Output the [X, Y] coordinate of the center of the cell containing the given text.  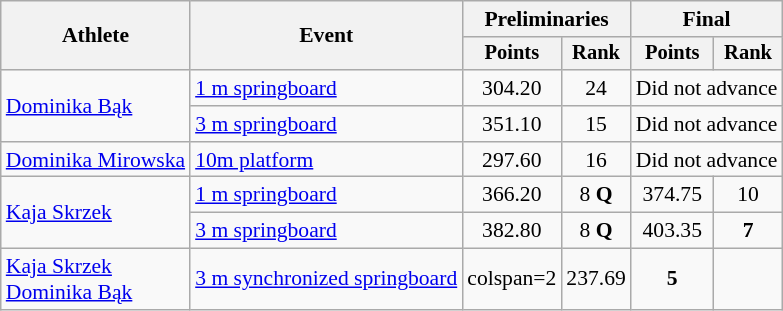
16 [596, 160]
24 [596, 88]
Dominika Mirowska [96, 160]
366.20 [512, 195]
Kaja SkrzekDominika Bąk [96, 280]
Final [707, 19]
Dominika Bąk [96, 106]
7 [748, 231]
Kaja Skrzek [96, 212]
5 [672, 280]
10m platform [326, 160]
15 [596, 124]
colspan=2 [512, 280]
Event [326, 36]
351.10 [512, 124]
304.20 [512, 88]
237.69 [596, 280]
10 [748, 195]
382.80 [512, 231]
403.35 [672, 231]
374.75 [672, 195]
Preliminaries [546, 19]
297.60 [512, 160]
Athlete [96, 36]
3 m synchronized springboard [326, 280]
